From the cell containing the given text, extract its center point as (x, y) coordinate. 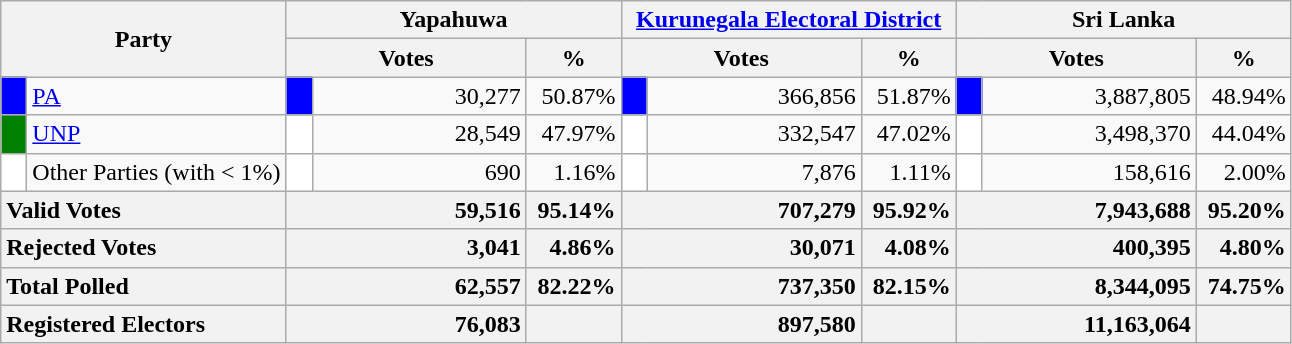
4.86% (574, 248)
30,071 (741, 248)
Kurunegala Electoral District (788, 20)
897,580 (741, 324)
Registered Electors (144, 324)
1.11% (908, 172)
50.87% (574, 96)
PA (156, 96)
332,547 (754, 134)
Rejected Votes (144, 248)
2.00% (1244, 172)
400,395 (1076, 248)
Other Parties (with < 1%) (156, 172)
11,163,064 (1076, 324)
95.92% (908, 210)
59,516 (406, 210)
95.20% (1244, 210)
30,277 (419, 96)
UNP (156, 134)
3,887,805 (1089, 96)
Yapahuwa (454, 20)
3,498,370 (1089, 134)
28,549 (419, 134)
47.02% (908, 134)
690 (419, 172)
44.04% (1244, 134)
366,856 (754, 96)
76,083 (406, 324)
707,279 (741, 210)
3,041 (406, 248)
82.15% (908, 286)
48.94% (1244, 96)
51.87% (908, 96)
7,876 (754, 172)
737,350 (741, 286)
4.08% (908, 248)
Valid Votes (144, 210)
1.16% (574, 172)
95.14% (574, 210)
4.80% (1244, 248)
8,344,095 (1076, 286)
Sri Lanka (1124, 20)
62,557 (406, 286)
158,616 (1089, 172)
Party (144, 39)
74.75% (1244, 286)
82.22% (574, 286)
Total Polled (144, 286)
47.97% (574, 134)
7,943,688 (1076, 210)
